Find where the given text appears and provide that cell's center as [x, y] coordinate. 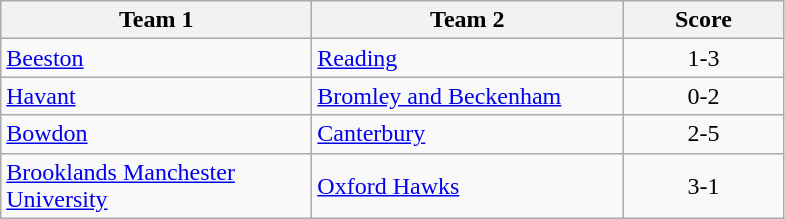
Havant [156, 96]
Beeston [156, 58]
Canterbury [468, 134]
Bowdon [156, 134]
0-2 [704, 96]
1-3 [704, 58]
Bromley and Beckenham [468, 96]
Oxford Hawks [468, 186]
Team 2 [468, 20]
Brooklands Manchester University [156, 186]
Score [704, 20]
Reading [468, 58]
2-5 [704, 134]
3-1 [704, 186]
Team 1 [156, 20]
